Detect which cell encompasses the target text, then output its (x, y) center coordinate. 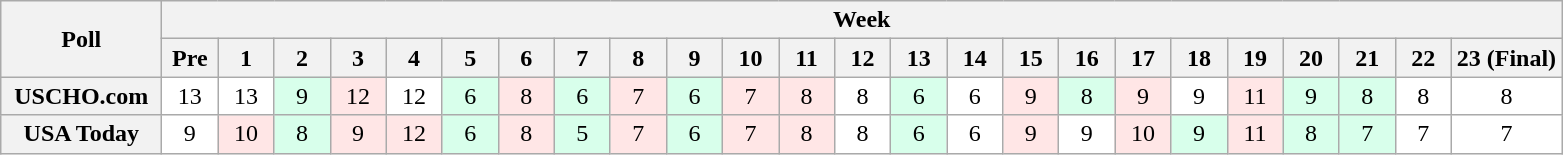
14 (975, 58)
USA Today (82, 134)
20 (1311, 58)
USCHO.com (82, 96)
4 (414, 58)
15 (1031, 58)
22 (1423, 58)
23 (Final) (1506, 58)
21 (1367, 58)
3 (358, 58)
19 (1255, 58)
17 (1143, 58)
Poll (82, 39)
18 (1199, 58)
Pre (190, 58)
1 (246, 58)
Week (862, 20)
2 (302, 58)
16 (1087, 58)
